Determine the [X, Y] coordinate at the center of the cell enclosing the given text.  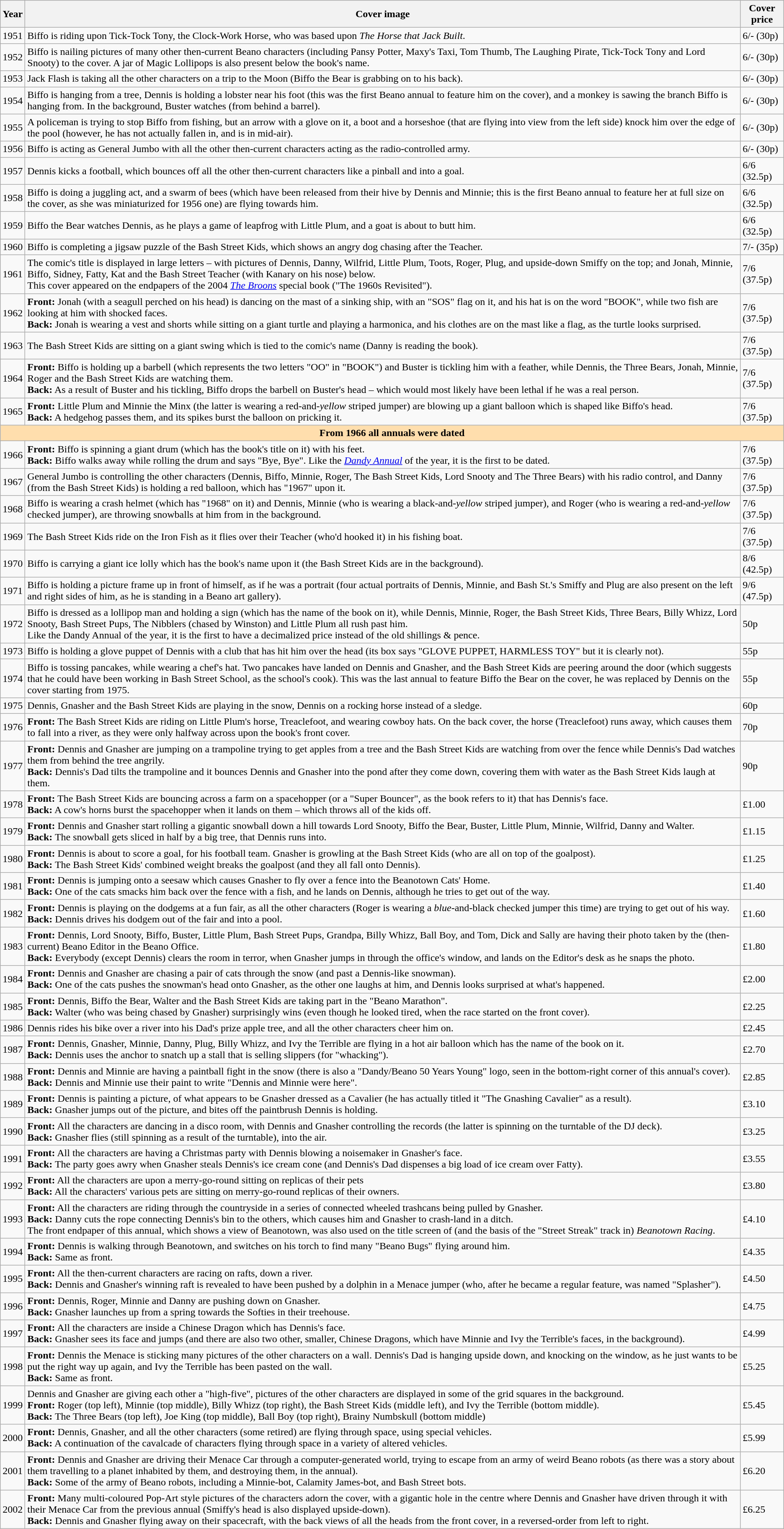
1959 [13, 225]
£1.40 [762, 886]
1997 [13, 1334]
1964 [13, 379]
The Bash Street Kids ride on the Iron Fish as it flies over their Teacher (who'd hooked it) in his fishing boat. [383, 536]
1999 [13, 1405]
1988 [13, 1077]
1991 [13, 1159]
1981 [13, 886]
£2.00 [762, 979]
90p [762, 766]
1961 [13, 274]
1974 [13, 678]
£5.99 [762, 1438]
£1.80 [762, 946]
£1.00 [762, 804]
1966 [13, 455]
1962 [13, 313]
Front: Dennis, Roger, Minnie and Danny are pushing down on Gnasher. Back: Gnasher launches up from a spring towards the Softies in their treehouse. [383, 1306]
60p [762, 705]
1957 [13, 171]
Front: Dennis is walking through Beanotown, and switches on his torch to find many "Beano Bugs" flying around him. Back: Same as front. [383, 1252]
1958 [13, 198]
1990 [13, 1131]
1963 [13, 346]
1987 [13, 1050]
Cover image [383, 14]
1983 [13, 946]
1968 [13, 509]
1993 [13, 1219]
1989 [13, 1104]
£2.85 [762, 1077]
Biffo is carrying a giant ice lolly which has the book's name upon it (the Bash Street Kids are in the background). [383, 564]
7/- (35p) [762, 247]
£3.10 [762, 1104]
Year [13, 14]
Biffo is completing a jigsaw puzzle of the Bash Street Kids, which shows an angry dog chasing after the Teacher. [383, 247]
1967 [13, 482]
£2.45 [762, 1028]
£4.10 [762, 1219]
1954 [13, 101]
8/6 (42.5p) [762, 564]
1952 [13, 57]
£1.15 [762, 832]
£6.20 [762, 1471]
Biffo is acting as General Jumbo with all the other then-current characters acting as the radio-controlled army. [383, 149]
2002 [13, 1509]
1972 [13, 624]
£5.45 [762, 1405]
£3.55 [762, 1159]
£4.50 [762, 1279]
2000 [13, 1438]
£3.80 [762, 1185]
1976 [13, 727]
1978 [13, 804]
Jack Flash is taking all the other characters on a trip to the Moon (Biffo the Bear is grabbing on to his back). [383, 79]
1975 [13, 705]
1979 [13, 832]
9/6 (47.5p) [762, 591]
1980 [13, 859]
Dennis kicks a football, which bounces off all the other then-current characters like a pinball and into a goal. [383, 171]
Biffo is riding upon Tick-Tock Tony, the Clock-Work Horse, who was based upon The Horse that Jack Built. [383, 36]
1969 [13, 536]
1955 [13, 127]
1984 [13, 979]
1982 [13, 913]
1985 [13, 1006]
1951 [13, 36]
£5.25 [762, 1366]
1953 [13, 79]
1965 [13, 411]
Dennis rides his bike over a river into his Dad's prize apple tree, and all the other characters cheer him on. [383, 1028]
1956 [13, 149]
1992 [13, 1185]
Dennis, Gnasher and the Bash Street Kids are playing in the snow, Dennis on a rocking horse instead of a sledge. [383, 705]
50p [762, 624]
2001 [13, 1471]
£3.25 [762, 1131]
1970 [13, 564]
£4.75 [762, 1306]
£1.60 [762, 913]
Biffo the Bear watches Dennis, as he plays a game of leapfrog with Little Plum, and a goat is about to butt him. [383, 225]
1995 [13, 1279]
70p [762, 727]
1971 [13, 591]
£4.99 [762, 1334]
1994 [13, 1252]
The Bash Street Kids are sitting on a giant swing which is tied to the comic's name (Danny is reading the book). [383, 346]
£2.25 [762, 1006]
Cover price [762, 14]
1973 [13, 651]
£6.25 [762, 1509]
1960 [13, 247]
1986 [13, 1028]
1998 [13, 1366]
£1.25 [762, 859]
1996 [13, 1306]
From 1966 all annuals were dated [392, 433]
£4.35 [762, 1252]
1977 [13, 766]
£2.70 [762, 1050]
